From the cell containing the given text, extract its center point as (x, y) coordinate. 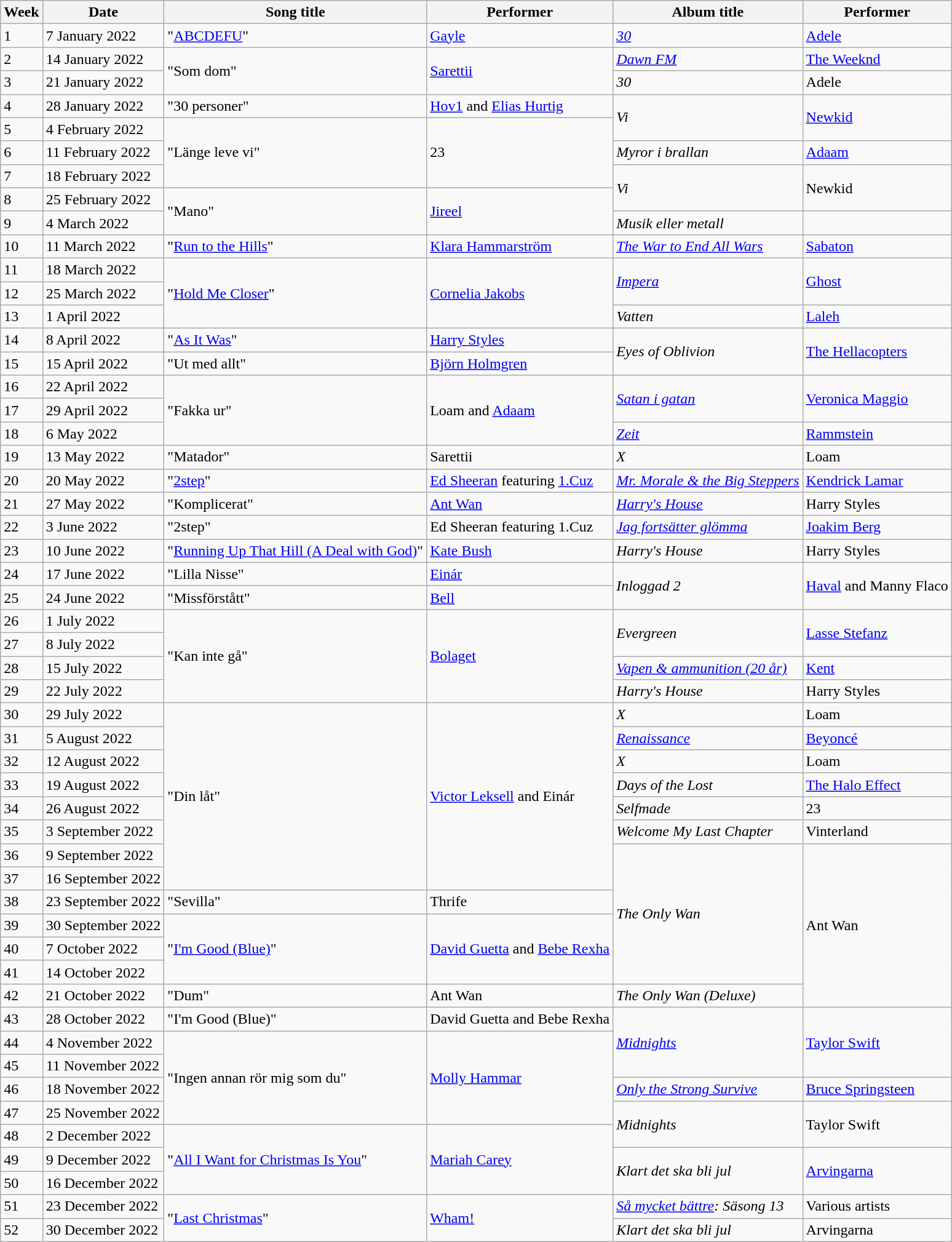
Vatten (708, 317)
10 (22, 246)
Renaissance (708, 738)
1 (22, 36)
25 March 2022 (103, 293)
18 November 2022 (103, 1089)
"Mano" (295, 211)
32 (22, 762)
Bell (520, 597)
27 (22, 644)
15 April 2022 (103, 364)
Various artists (877, 1206)
18 (22, 434)
8 July 2022 (103, 644)
41 (22, 972)
Ghost (877, 281)
11 February 2022 (103, 153)
Gayle (520, 36)
Satan i gatan (708, 399)
37 (22, 878)
6 (22, 153)
4 (22, 106)
"Last Christmas" (295, 1218)
25 (22, 597)
Lasse Stefanz (877, 632)
11 (22, 269)
Kate Bush (520, 551)
24 (22, 574)
18 March 2022 (103, 269)
29 July 2022 (103, 715)
11 March 2022 (103, 246)
Vapen & ammunition (20 år) (708, 667)
15 (22, 364)
33 (22, 785)
30 September 2022 (103, 925)
Week (22, 12)
49 (22, 1160)
"Running Up That Hill (A Deal with God)" (295, 551)
10 June 2022 (103, 551)
28 October 2022 (103, 1019)
Thrife (520, 902)
16 December 2022 (103, 1183)
"All I Want for Christmas Is You" (295, 1160)
4 March 2022 (103, 223)
Jireel (520, 211)
19 August 2022 (103, 785)
Einár (520, 574)
Days of the Lost (708, 785)
Myror i brallan (708, 153)
"Matador" (295, 457)
14 October 2022 (103, 972)
26 August 2022 (103, 808)
5 August 2022 (103, 738)
"Länge leve vi" (295, 153)
51 (22, 1206)
Victor Leksell and Einár (520, 797)
24 June 2022 (103, 597)
22 (22, 527)
19 (22, 457)
The Weeknd (877, 59)
21 October 2022 (103, 995)
6 May 2022 (103, 434)
Kent (877, 667)
44 (22, 1043)
47 (22, 1113)
Wham! (520, 1218)
Haval and Manny Flaco (877, 586)
2 (22, 59)
"Run to the Hills" (295, 246)
23 December 2022 (103, 1206)
21 January 2022 (103, 82)
Rammstein (877, 434)
29 (22, 691)
"Komplicerat" (295, 504)
2 December 2022 (103, 1136)
22 July 2022 (103, 691)
31 (22, 738)
"Hold Me Closer" (295, 293)
48 (22, 1136)
16 (22, 387)
52 (22, 1230)
4 February 2022 (103, 129)
Song title (295, 12)
26 (22, 621)
11 November 2022 (103, 1066)
1 April 2022 (103, 317)
Laleh (877, 317)
"Lilla Nisse" (295, 574)
15 July 2022 (103, 667)
36 (22, 855)
5 (22, 129)
Musik eller metall (708, 223)
Vinterland (877, 832)
Molly Hammar (520, 1078)
Beyoncé (877, 738)
7 October 2022 (103, 949)
8 April 2022 (103, 340)
The Only Wan (Deluxe) (708, 995)
3 September 2022 (103, 832)
4 November 2022 (103, 1043)
Date (103, 12)
Björn Holmgren (520, 364)
40 (22, 949)
45 (22, 1066)
"Din låt" (295, 797)
Zeit (708, 434)
42 (22, 995)
1 July 2022 (103, 621)
8 (22, 199)
Sabaton (877, 246)
"Sevilla" (295, 902)
39 (22, 925)
9 September 2022 (103, 855)
"ABCDEFU" (295, 36)
Inloggad 2 (708, 586)
Selfmade (708, 808)
28 (22, 667)
Bolaget (520, 656)
35 (22, 832)
13 May 2022 (103, 457)
Mariah Carey (520, 1160)
Evergreen (708, 632)
18 February 2022 (103, 176)
Jag fortsätter glömma (708, 527)
16 September 2022 (103, 878)
Album title (708, 12)
Eyes of Oblivion (708, 352)
17 (22, 410)
Cornelia Jakobs (520, 293)
13 (22, 317)
25 February 2022 (103, 199)
Dawn FM (708, 59)
17 June 2022 (103, 574)
22 April 2022 (103, 387)
Mr. Morale & the Big Steppers (708, 480)
Klara Hammarström (520, 246)
Only the Strong Survive (708, 1089)
23 September 2022 (103, 902)
38 (22, 902)
27 May 2022 (103, 504)
The Halo Effect (877, 785)
28 January 2022 (103, 106)
Welcome My Last Chapter (708, 832)
50 (22, 1183)
"Missförstått" (295, 597)
Hov1 and Elias Hurtig (520, 106)
14 (22, 340)
Veronica Maggio (877, 399)
14 January 2022 (103, 59)
Impera (708, 281)
30 December 2022 (103, 1230)
12 August 2022 (103, 762)
"Fakka ur" (295, 410)
29 April 2022 (103, 410)
"As It Was" (295, 340)
12 (22, 293)
7 January 2022 (103, 36)
9 December 2022 (103, 1160)
34 (22, 808)
20 May 2022 (103, 480)
25 November 2022 (103, 1113)
46 (22, 1089)
Joakim Berg (877, 527)
Loam and Adaam (520, 410)
21 (22, 504)
"Som dom" (295, 71)
7 (22, 176)
"Ut med allt" (295, 364)
"Ingen annan rör mig som du" (295, 1078)
"30 personer" (295, 106)
Kendrick Lamar (877, 480)
20 (22, 480)
"Kan inte gå" (295, 656)
Adaam (877, 153)
The Only Wan (708, 914)
43 (22, 1019)
Så mycket bättre: Säsong 13 (708, 1206)
Bruce Springsteen (877, 1089)
3 (22, 82)
The War to End All Wars (708, 246)
9 (22, 223)
"Dum" (295, 995)
3 June 2022 (103, 527)
The Hellacopters (877, 352)
